Capture the cell that displays the provided text and extract its [x, y] central coordinate. 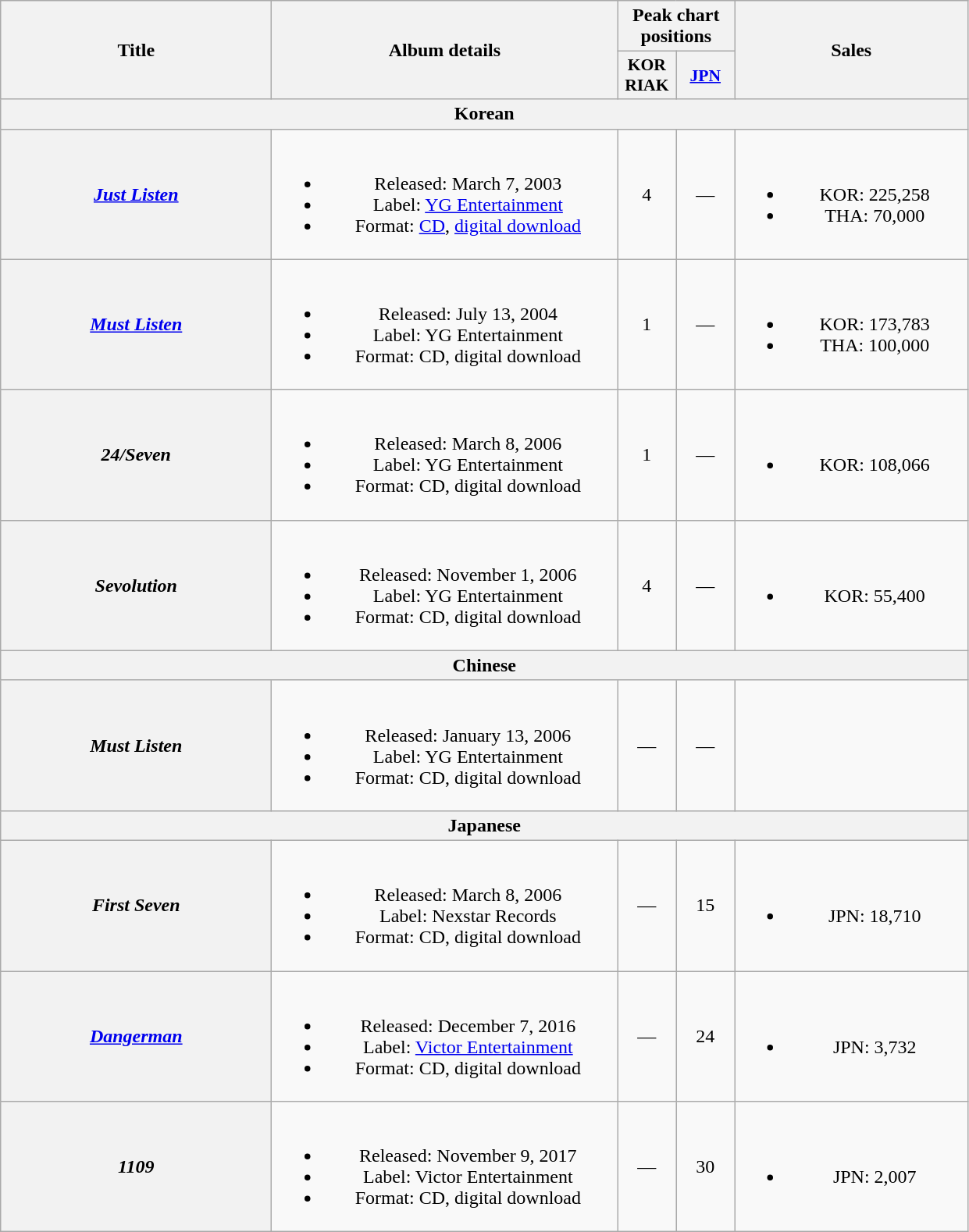
24 [706, 1037]
Sales [851, 50]
24/Seven [136, 454]
Released: July 13, 2004Label: YG EntertainmentFormat: CD, digital download [445, 325]
Released: January 13, 2006Label: YG EntertainmentFormat: CD, digital download [445, 745]
Released: March 8, 2006Label: YG EntertainmentFormat: CD, digital download [445, 454]
KOR: 173,783THA: 100,000 [851, 325]
JPN: 2,007 [851, 1166]
JPN [706, 75]
JPN: 18,710 [851, 906]
15 [706, 906]
Chinese [484, 665]
KOR: 225,258THA: 70,000 [851, 194]
Released: December 7, 2016Label: Victor EntertainmentFormat: CD, digital download [445, 1037]
Dangerman [136, 1037]
KOR RIAK [647, 75]
KOR: 108,066 [851, 454]
Released: March 7, 2003Label: YG EntertainmentFormat: CD, digital download [445, 194]
First Seven [136, 906]
Released: November 9, 2017Label: Victor EntertainmentFormat: CD, digital download [445, 1166]
Title [136, 50]
1109 [136, 1166]
KOR: 55,400 [851, 586]
Just Listen [136, 194]
Korean [484, 114]
Peak chart positions [676, 27]
Album details [445, 50]
30 [706, 1166]
JPN: 3,732 [851, 1037]
Sevolution [136, 586]
Released: March 8, 2006Label: Nexstar RecordsFormat: CD, digital download [445, 906]
Released: November 1, 2006Label: YG EntertainmentFormat: CD, digital download [445, 586]
Japanese [484, 825]
